Pinpoint the cell where the given text exists, returning its [x, y] midpoint coordinate. 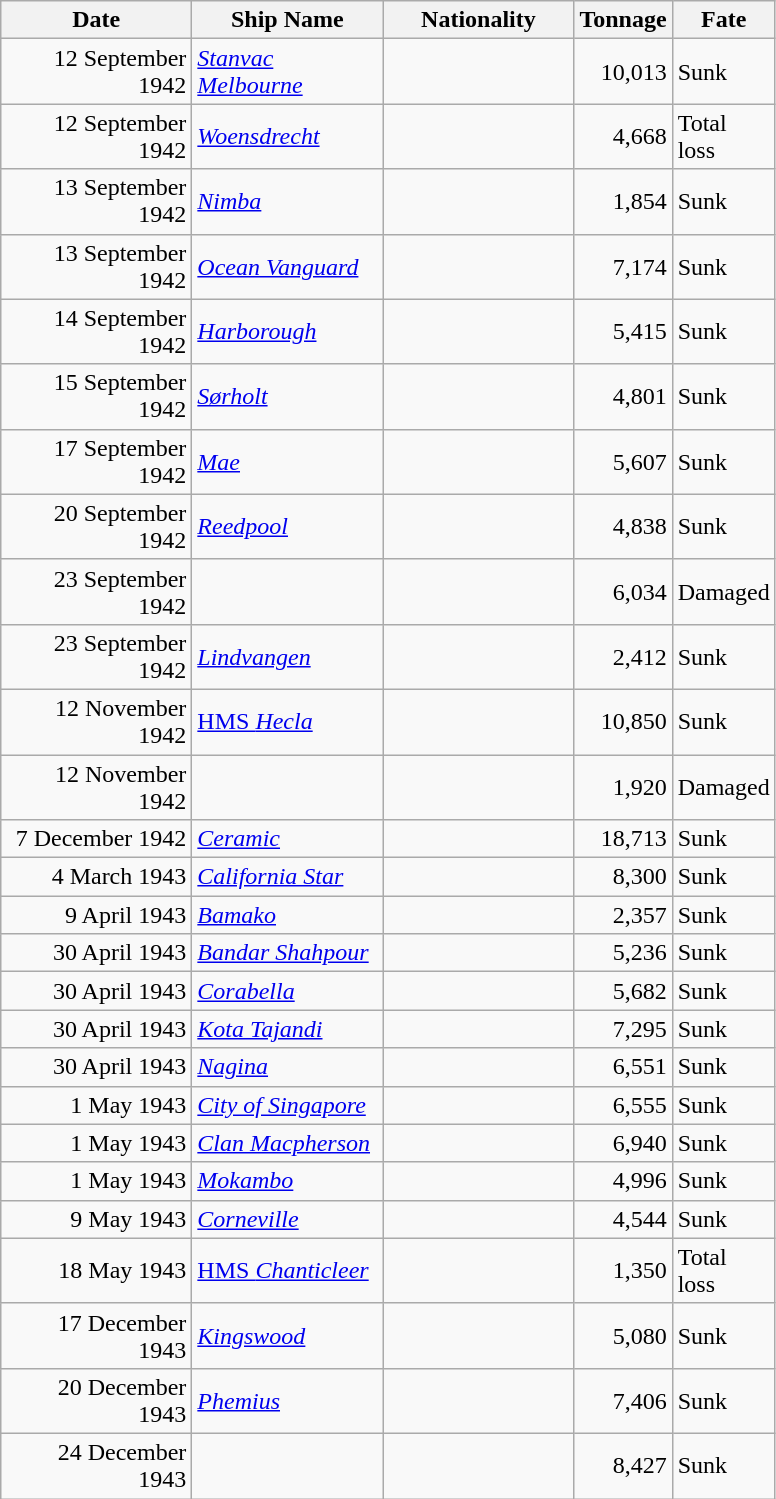
6,551 [623, 1067]
Ceramic [288, 839]
Corneville [288, 1219]
18 May 1943 [96, 1270]
Mae [288, 462]
18,713 [623, 839]
HMS Hecla [288, 722]
4,668 [623, 136]
6,555 [623, 1105]
Corabella [288, 991]
2,412 [623, 656]
Ocean Vanguard [288, 266]
6,940 [623, 1143]
17 September 1942 [96, 462]
2,357 [623, 915]
14 September 1942 [96, 332]
4,838 [623, 526]
7,406 [623, 1400]
Phemius [288, 1400]
Date [96, 20]
20 December 1943 [96, 1400]
7,295 [623, 1029]
8,300 [623, 877]
10,850 [623, 722]
7,174 [623, 266]
1,854 [623, 202]
Mokambo [288, 1181]
Kota Tajandi [288, 1029]
20 September 1942 [96, 526]
Reedpool [288, 526]
Bandar Shahpour [288, 953]
5,415 [623, 332]
Nimba [288, 202]
Ship Name [288, 20]
Nationality [478, 20]
5,080 [623, 1336]
1,350 [623, 1270]
Sørholt [288, 396]
Tonnage [623, 20]
9 April 1943 [96, 915]
9 May 1943 [96, 1219]
Stanvac Melbourne [288, 72]
Lindvangen [288, 656]
HMS Chanticleer [288, 1270]
8,427 [623, 1466]
Harborough [288, 332]
City of Singapore [288, 1105]
Nagina [288, 1067]
17 December 1943 [96, 1336]
Bamako [288, 915]
24 December 1943 [96, 1466]
1,920 [623, 786]
Woensdrecht [288, 136]
4 March 1943 [96, 877]
5,236 [623, 953]
Kingswood [288, 1336]
5,682 [623, 991]
5,607 [623, 462]
4,544 [623, 1219]
Clan Macpherson [288, 1143]
4,801 [623, 396]
6,034 [623, 592]
Fate [724, 20]
7 December 1942 [96, 839]
4,996 [623, 1181]
15 September 1942 [96, 396]
California Star [288, 877]
10,013 [623, 72]
